Determine the [x, y] coordinate at the center of the cell enclosing the given text.  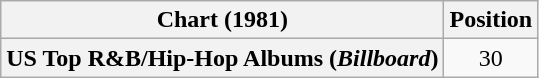
30 [491, 58]
Position [491, 20]
US Top R&B/Hip-Hop Albums (Billboard) [222, 58]
Chart (1981) [222, 20]
